Determine the (X, Y) coordinate at the center of the cell enclosing the given text.  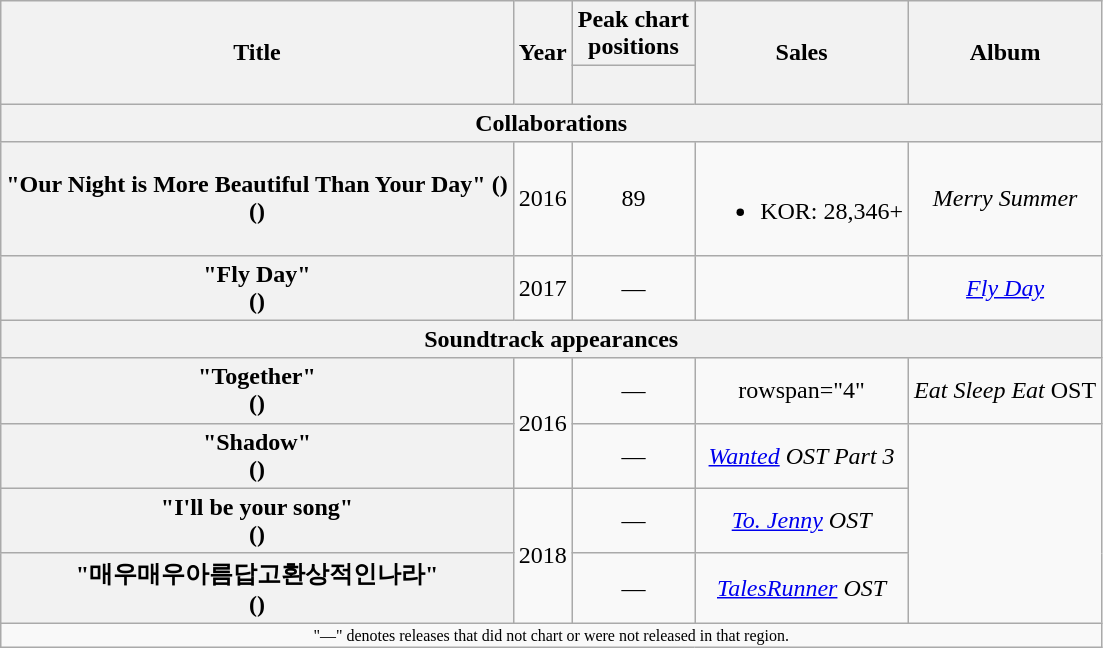
2018 (542, 556)
"Together"() (257, 390)
Peak chart positions (633, 34)
rowspan="4" (802, 390)
"I'll be your song"() (257, 520)
Merry Summer (1006, 198)
Soundtrack appearances (552, 339)
89 (633, 198)
Collaborations (552, 123)
Sales (802, 52)
Title (257, 52)
Wanted OST Part 3 (802, 456)
2017 (542, 288)
KOR: 28,346+ (802, 198)
"Shadow"() (257, 456)
Fly Day (1006, 288)
Album (1006, 52)
"—" denotes releases that did not chart or were not released in that region. (552, 635)
Eat Sleep Eat OST (1006, 390)
"매우매우아름답고환상적인나라"() (257, 588)
"Fly Day" () (257, 288)
To. Jenny OST (802, 520)
Year (542, 52)
"Our Night is More Beautiful Than Your Day" ()() (257, 198)
TalesRunner OST (802, 588)
